Pinpoint the cell where the given text exists, returning its (X, Y) midpoint coordinate. 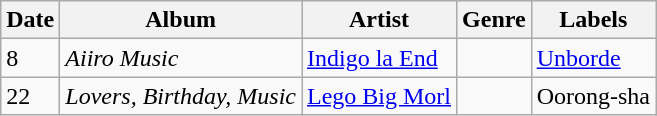
8 (30, 58)
Labels (593, 20)
Lovers, Birthday, Music (181, 96)
22 (30, 96)
Aiiro Music (181, 58)
Unborde (593, 58)
Genre (494, 20)
Lego Big Morl (380, 96)
Date (30, 20)
Album (181, 20)
Artist (380, 20)
Indigo la End (380, 58)
Oorong-sha (593, 96)
